Capture the cell that displays the provided text and extract its (X, Y) central coordinate. 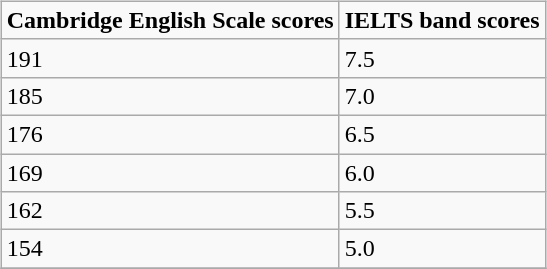
7.5 (442, 58)
169 (170, 173)
5.0 (442, 249)
176 (170, 134)
185 (170, 96)
5.5 (442, 211)
6.5 (442, 134)
IELTS band scores (442, 20)
7.0 (442, 96)
162 (170, 211)
6.0 (442, 173)
154 (170, 249)
Cambridge English Scale scores (170, 20)
191 (170, 58)
